Identify which cell holds the provided text, then report its (x, y) central coordinate. 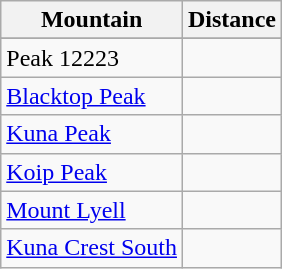
Mountain (92, 20)
Mount Lyell (92, 210)
Kuna Peak (92, 134)
Blacktop Peak (92, 96)
Koip Peak (92, 172)
Peak 12223 (92, 58)
Distance (232, 20)
Kuna Crest South (92, 248)
